Locate the cell with the specified text and output its (x, y) center coordinate. 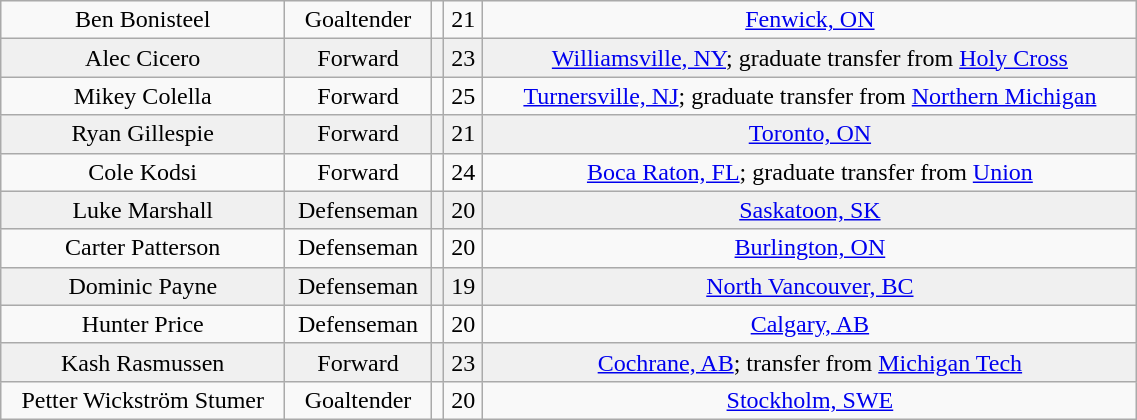
Saskatoon, SK (810, 210)
Ryan Gillespie (143, 134)
Dominic Payne (143, 286)
19 (464, 286)
24 (464, 172)
Kash Rasmussen (143, 362)
Calgary, AB (810, 324)
Ben Bonisteel (143, 20)
Mikey Colella (143, 96)
Cochrane, AB; transfer from Michigan Tech (810, 362)
Hunter Price (143, 324)
Cole Kodsi (143, 172)
Fenwick, ON (810, 20)
North Vancouver, BC (810, 286)
Luke Marshall (143, 210)
Alec Cicero (143, 58)
Stockholm, SWE (810, 400)
Williamsville, NY; graduate transfer from Holy Cross (810, 58)
Boca Raton, FL; graduate transfer from Union (810, 172)
Burlington, ON (810, 248)
Petter Wickström Stumer (143, 400)
Toronto, ON (810, 134)
25 (464, 96)
Turnersville, NJ; graduate transfer from Northern Michigan (810, 96)
Carter Patterson (143, 248)
